Determine the (x, y) coordinate at the center of the cell enclosing the given text.  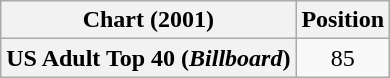
US Adult Top 40 (Billboard) (148, 58)
85 (343, 58)
Position (343, 20)
Chart (2001) (148, 20)
